Find where the given text appears and provide that cell's center as (X, Y) coordinate. 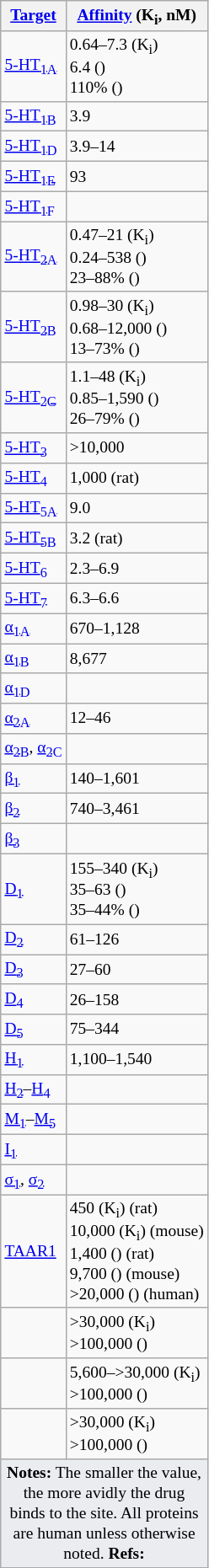
Notes: The smaller the value, the more avidly the drug binds to the site. All proteins are human unless otherwise noted. Refs: (104, 1513)
M1–M5 (34, 1120)
α1A (34, 629)
α2B, α2C (34, 749)
3.2 (rat) (137, 538)
61–126 (137, 939)
0.47–21 (Ki)0.24–538 ()23–88% () (137, 257)
75–344 (137, 1030)
2.3–6.9 (137, 568)
α2A (34, 719)
α1B (34, 659)
5-HT5A (34, 508)
Affinity (Ki, nM) (137, 16)
α1D (34, 688)
TAAR1 (34, 1251)
5-HT1E (34, 176)
1,000 (rat) (137, 478)
5-HT5B (34, 538)
β2 (34, 809)
27–60 (137, 970)
>10,000 (137, 448)
Target (34, 16)
9.0 (137, 508)
σ1, σ2 (34, 1180)
5-HT1A (34, 66)
6.3–6.6 (137, 598)
3.9 (137, 116)
5-HT3 (34, 448)
5-HT1F (34, 206)
26–158 (137, 999)
155–340 (Ki)35–63 ()35–44% () (137, 889)
I1 (34, 1150)
H1 (34, 1060)
740–3,461 (137, 809)
β1 (34, 779)
D4 (34, 999)
140–1,601 (137, 779)
670–1,128 (137, 629)
1,100–1,540 (137, 1060)
5-HT7 (34, 598)
450 (Ki) (rat)10,000 (Ki) (mouse)1,400 () (rat)9,700 () (mouse)>20,000 () (human) (137, 1251)
5-HT2B (34, 327)
β3 (34, 839)
93 (137, 176)
5-HT6 (34, 568)
D2 (34, 939)
3.9–14 (137, 147)
5-HT2C (34, 398)
0.98–30 (Ki)0.68–12,000 ()13–73% () (137, 327)
0.64–7.3 (Ki)6.4 ()110% () (137, 66)
D5 (34, 1030)
5-HT1B (34, 116)
H2–H4 (34, 1089)
5-HT2A (34, 257)
D1 (34, 889)
1.1–48 (Ki)0.85–1,590 ()26–79% () (137, 398)
5-HT4 (34, 478)
D3 (34, 970)
5-HT1D (34, 147)
8,677 (137, 659)
12–46 (137, 719)
5,600–>30,000 (Ki)>100,000 () (137, 1383)
